Scan for the cell matching the given text and deliver its [x, y] coordinate at center. 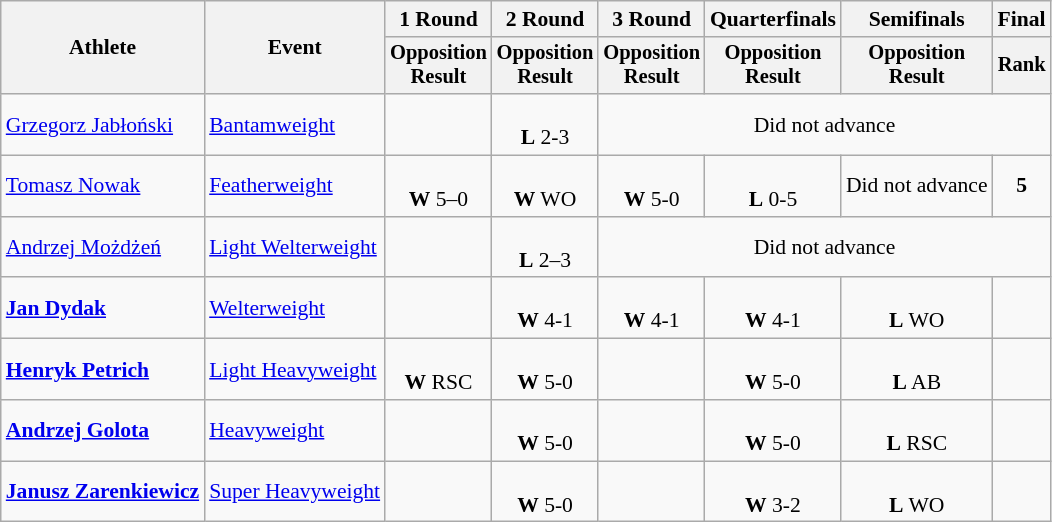
Janusz Zarenkiewicz [102, 492]
W WO [546, 186]
Athlete [102, 48]
Featherweight [294, 186]
Light Welterweight [294, 248]
1 Round [438, 19]
Henryk Petrich [102, 370]
3 Round [652, 19]
L 0-5 [773, 186]
Light Heavyweight [294, 370]
Andrzej Możdżeń [102, 248]
L 2–3 [546, 248]
5 [1022, 186]
Final [1022, 19]
L RSC [917, 430]
Heavyweight [294, 430]
Andrzej Golota [102, 430]
Welterweight [294, 308]
W RSC [438, 370]
Semifinals [917, 19]
Super Heavyweight [294, 492]
Tomasz Nowak [102, 186]
Quarterfinals [773, 19]
Event [294, 48]
W 3-2 [773, 492]
Jan Dydak [102, 308]
L 2-3 [546, 124]
W 5–0 [438, 186]
Grzegorz Jabłoński [102, 124]
Rank [1022, 66]
2 Round [546, 19]
Bantamweight [294, 124]
L AB [917, 370]
